From the cell containing the given text, extract its center point as (X, Y) coordinate. 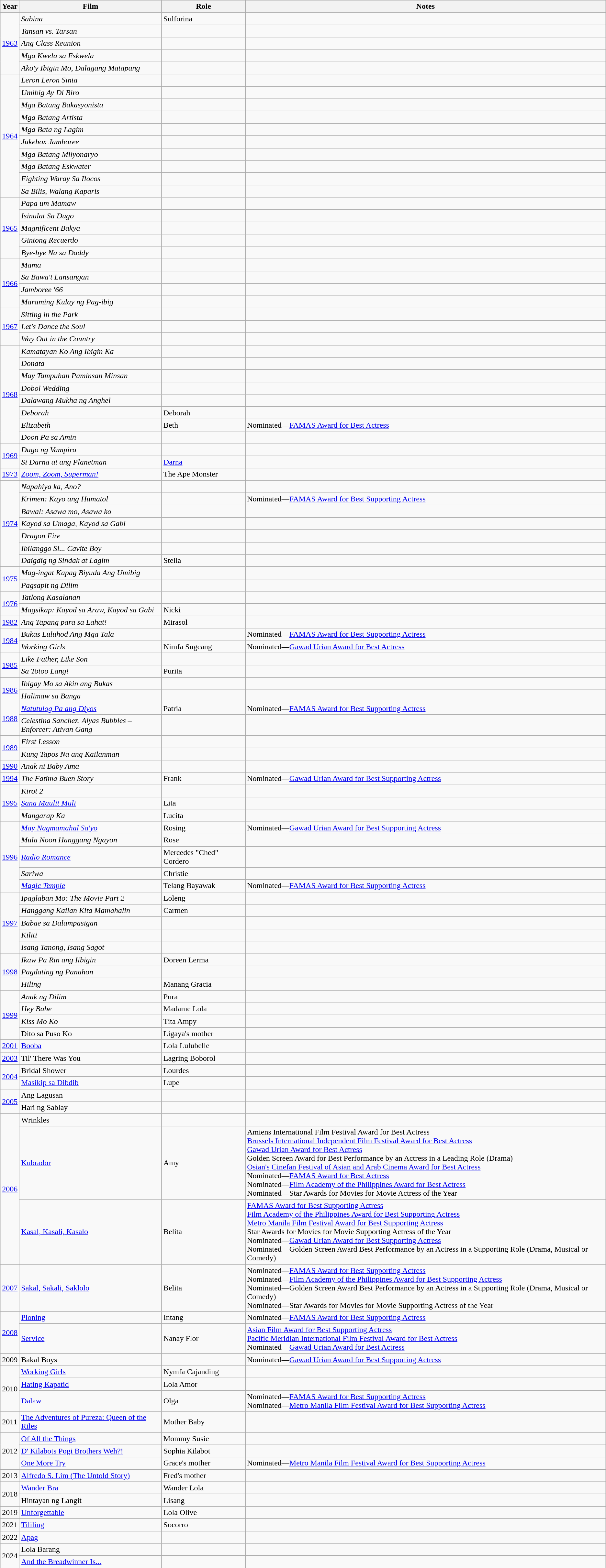
Nicki (203, 610)
Rosing (203, 828)
Ako'y Ibigin Mo, Dalagang Matapang (91, 68)
Nominated—Metro Manila Film Festival Award for Best Supporting Actress (426, 1463)
Kung Tapos Na ang Kailanman (91, 754)
1998 (10, 972)
Jamboree '66 (91, 290)
Madame Lola (203, 1009)
Pagsapit ng Dilim (91, 585)
Papa um Mamaw (91, 203)
Year (10, 6)
1994 (10, 779)
May Tampuhan Paminsan Minsan (91, 376)
Notes (426, 6)
1982 (10, 622)
Amy (203, 1163)
Lucita (203, 816)
2007 (10, 1288)
Pura (203, 997)
1964 (10, 136)
Kamatayan Ko Ang Ibigin Ka (91, 351)
1997 (10, 923)
Elizabeth (91, 425)
1965 (10, 228)
Hintayan ng Langit (91, 1500)
Hari ng Sablay (91, 1107)
1996 (10, 857)
Patria (203, 708)
2011 (10, 1422)
Sa Totoo Lang! (91, 671)
Hanggang Kailan Kita Mamahalin (91, 910)
Ang Lagusan (91, 1095)
Dalawang Mukha ng Anghel (91, 400)
Si Darna at ang Planetman (91, 462)
Halimaw sa Banga (91, 696)
Isang Tanong, Isang Sagot (91, 947)
Bye-bye Na sa Daddy (91, 253)
Magnificent Bakya (91, 228)
Bridal Shower (91, 1070)
Ibigay Mo sa Akin ang Bukas (91, 684)
2010 (10, 1388)
Krimen: Kayo ang Humatol (91, 499)
Mommy Susie (203, 1439)
Socorro (203, 1525)
1974 (10, 523)
Sana Maulit Muli (91, 803)
Frank (203, 779)
Daigdig ng Sindak at Lagim (91, 561)
2001 (10, 1046)
Lagring Boborol (203, 1058)
Isinulat Sa Dugo (91, 216)
Olga (203, 1401)
Napahiya ka, Ano? (91, 487)
1975 (10, 579)
Sa Bilis, Walang Kaparis (91, 191)
Tililing (91, 1525)
Christie (203, 873)
Ibilanggo Si... Cavite Boy (91, 548)
Bukas Luluhod Ang Mga Tala (91, 634)
1963 (10, 43)
1985 (10, 665)
Babae sa Dalampasigan (91, 923)
Kiliti (91, 935)
2018 (10, 1494)
Mother Baby (203, 1422)
Way Out in the Country (91, 339)
Nimfa Sugcang (203, 647)
1990 (10, 766)
Carmen (203, 910)
1999 (10, 1015)
Like Father, Like Son (91, 659)
2021 (10, 1525)
Sulforina (203, 19)
Natutulog Pa ang Diyos (91, 708)
Lola Olive (203, 1512)
The Ape Monster (203, 474)
Mula Noon Hanggang Ngayon (91, 840)
Kirot 2 (91, 791)
Ang Class Reunion (91, 43)
Doreen Lerma (203, 960)
1986 (10, 690)
Umibig Ay Di Biro (91, 93)
Sa Bawa't Lansangan (91, 277)
Ligaya's mother (203, 1034)
1973 (10, 474)
2022 (10, 1537)
Loleng (203, 898)
Rose (203, 840)
Radio Romance (91, 857)
Wander Bra (91, 1488)
Anak ng Dilim (91, 997)
Sitting in the Park (91, 314)
Let's Dance the Soul (91, 326)
2004 (10, 1077)
2012 (10, 1451)
Lola Barang (91, 1550)
Hey Babe (91, 1009)
Hiling (91, 984)
1995 (10, 803)
Lupe (203, 1083)
Gintong Recuerdo (91, 240)
Grace's mother (203, 1463)
One More Try (91, 1463)
1976 (10, 604)
Magic Temple (91, 886)
Wrinkles (91, 1120)
Magsikap: Kayod sa Araw, Kayod sa Gabi (91, 610)
Lisang (203, 1500)
First Lesson (91, 741)
Darna (203, 462)
Ipaglaban Mo: The Movie Part 2 (91, 898)
Nanay Flor (203, 1339)
Mga Batang Bakasyonista (91, 105)
The Fatima Buen Story (91, 779)
Mga Batang Milyonaryo (91, 154)
Bakal Boys (91, 1360)
Mga Bata ng Lagim (91, 129)
Dalaw (91, 1401)
1967 (10, 326)
2005 (10, 1101)
Ikaw Pa Rin ang Iibigin (91, 960)
Ploning (91, 1318)
And the Breadwinner Is... (91, 1562)
2003 (10, 1058)
Tita Ampy (203, 1021)
Tatlong Kasalanan (91, 598)
Sophia Kilabot (203, 1451)
Ang Tapang para sa Lahat! (91, 622)
1966 (10, 283)
Nominated—FAMAS Award for Best Supporting ActressNominated—Metro Manila Film Festival Award for Best Supporting Actress (426, 1401)
1984 (10, 641)
Stella (203, 561)
Mga Batang Eskwater (91, 167)
1989 (10, 748)
Unforgettable (91, 1512)
Nominated—Gawad Urian Award for Best Actress (426, 647)
Intang (203, 1318)
Wander Lola (203, 1488)
Manang Gracia (203, 984)
Mercedes "Ched" Cordero (203, 857)
Leron Leron Sinta (91, 80)
Mga Batang Artista (91, 117)
Dragon Fire (91, 536)
Mag-ingat Kapag Biyuda Ang Umibig (91, 573)
Fighting Waray Sa Ilocos (91, 179)
Dito sa Puso Ko (91, 1034)
Lola Amor (203, 1384)
Pagdating ng Panahon (91, 972)
Kasal, Kasali, Kasalo (91, 1232)
Jukebox Jamboree (91, 142)
Donata (91, 364)
Telang Bayawak (203, 886)
Lita (203, 803)
Sariwa (91, 873)
Lola Lulubelle (203, 1046)
1968 (10, 394)
Role (203, 6)
May Nagmamahal Sa'yo (91, 828)
Hating Kapatid (91, 1384)
Masikip sa Dibdib (91, 1083)
Sakal, Sakali, Saklolo (91, 1288)
Fred's mother (203, 1475)
Doon Pa sa Amin (91, 437)
Mangarap Ka (91, 816)
2008 (10, 1332)
Mga Kwela sa Eskwela (91, 56)
Nymfa Cajanding (203, 1372)
Til' There Was You (91, 1058)
Booba (91, 1046)
Zoom, Zoom, Superman! (91, 474)
2013 (10, 1475)
Film (91, 6)
Kubrador (91, 1163)
2019 (10, 1512)
Tansan vs. Tarsan (91, 31)
Service (91, 1339)
Mama (91, 265)
Purita (203, 671)
2006 (10, 1189)
1969 (10, 456)
Lourdes (203, 1070)
Of All the Things (91, 1439)
Anak ni Baby Ama (91, 766)
Maraming Kulay ng Pag-ibig (91, 302)
1988 (10, 719)
2024 (10, 1556)
Dugo ng Vampira (91, 450)
The Adventures of Pureza: Queen of the Riles (91, 1422)
Apag (91, 1537)
Celestina Sanchez, Alyas Bubbles –Enforcer: Ativan Gang (91, 725)
Bawal: Asawa mo, Asawa ko (91, 511)
Alfredo S. Lim (The Untold Story) (91, 1475)
Mirasol (203, 622)
Nominated—FAMAS Award for Best Actress (426, 425)
Kayod sa Umaga, Kayod sa Gabi (91, 523)
Kiss Mo Ko (91, 1021)
Dobol Wedding (91, 388)
Beth (203, 425)
2009 (10, 1360)
Sabina (91, 19)
D' Kilabots Pogi Brothers Weh?! (91, 1451)
